For the text-containing cell, return its midpoint in [x, y] coordinate format. 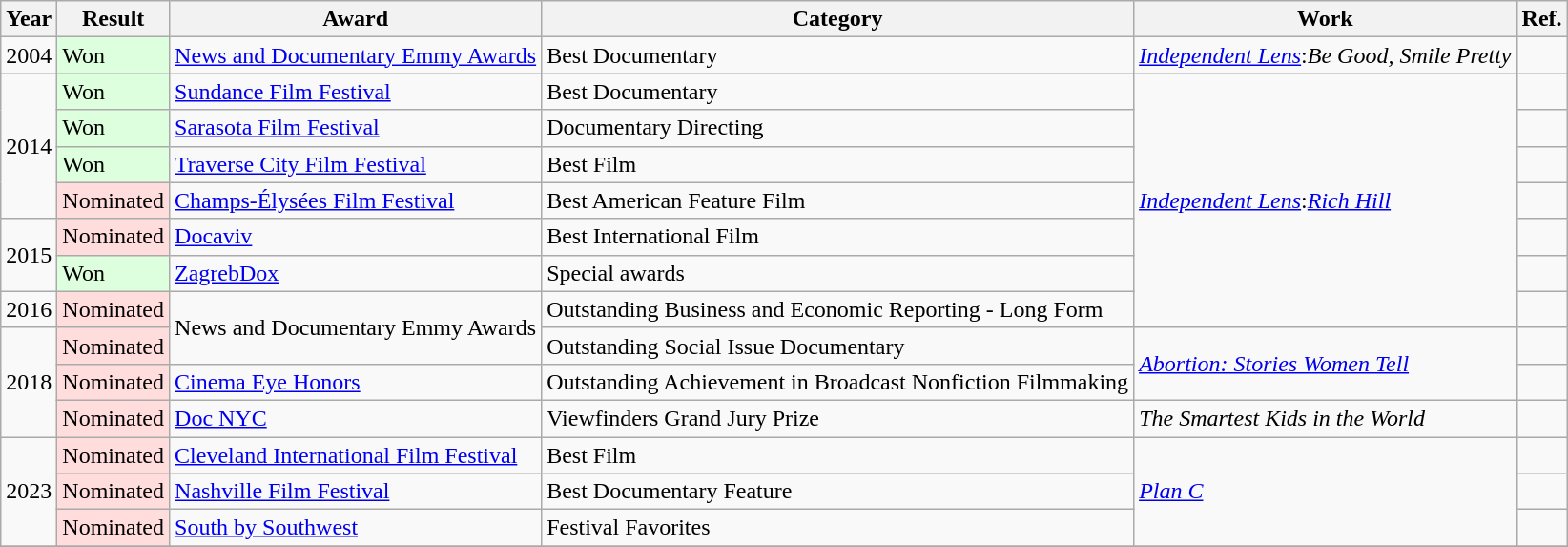
Category [837, 19]
Nashville Film Festival [356, 492]
ZagrebDox [356, 273]
2014 [29, 146]
Traverse City Film Festival [356, 164]
Docaviv [356, 237]
2015 [29, 255]
Plan C [1326, 492]
Best International Film [837, 237]
Cinema Eye Honors [356, 382]
Sarasota Film Festival [356, 128]
Independent Lens:Be Good, Smile Pretty [1326, 55]
South by Southwest [356, 528]
Outstanding Achievement in Broadcast Nonfiction Filmmaking [837, 382]
The Smartest Kids in the World [1326, 418]
Champs-Élysées Film Festival [356, 200]
2023 [29, 492]
Outstanding Business and Economic Reporting - Long Form [837, 309]
Special awards [837, 273]
2016 [29, 309]
Cleveland International Film Festival [356, 455]
Viewfinders Grand Jury Prize [837, 418]
Outstanding Social Issue Documentary [837, 346]
Festival Favorites [837, 528]
Independent Lens:Rich Hill [1326, 200]
Documentary Directing [837, 128]
Doc NYC [356, 418]
Result [113, 19]
Best American Feature Film [837, 200]
Best Documentary Feature [837, 492]
Ref. [1541, 19]
2018 [29, 382]
Sundance Film Festival [356, 92]
Award [356, 19]
Work [1326, 19]
Abortion: Stories Women Tell [1326, 364]
Year [29, 19]
2004 [29, 55]
